Provide the [x, y] coordinate of the cell's center where the given text is located.  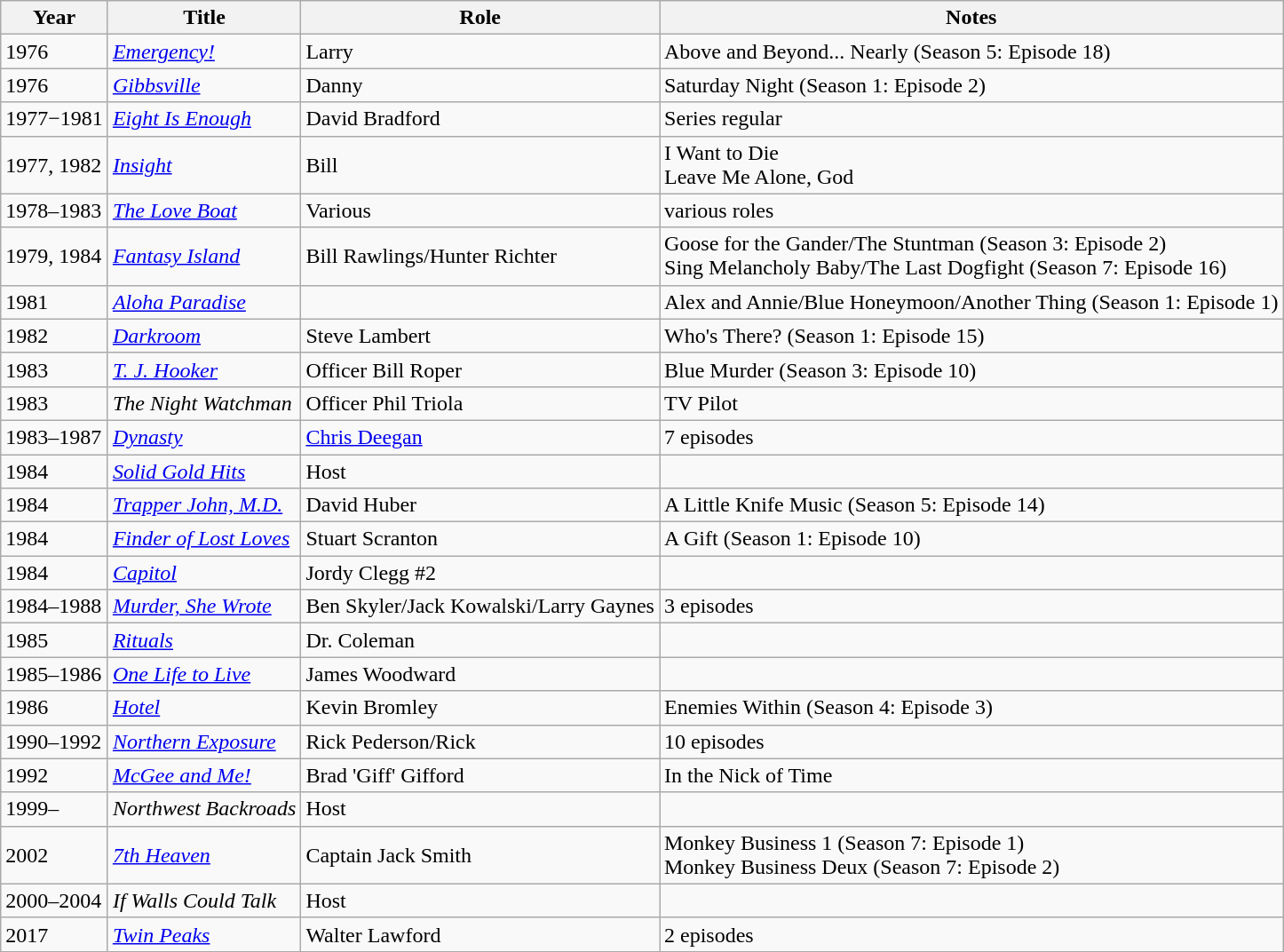
Monkey Business 1 (Season 7: Episode 1)Monkey Business Deux (Season 7: Episode 2) [971, 854]
David Bradford [480, 119]
Twin Peaks [204, 934]
Series regular [971, 119]
Role [480, 18]
Northern Exposure [204, 742]
Danny [480, 85]
1985–1986 [55, 674]
Alex and Annie/Blue Honeymoon/Another Thing (Season 1: Episode 1) [971, 302]
Solid Gold Hits [204, 472]
Chris Deegan [480, 437]
1984–1988 [55, 607]
1979, 1984 [55, 256]
2 episodes [971, 934]
Bill Rawlings/Hunter Richter [480, 256]
I Want to DieLeave Me Alone, God [971, 165]
1985 [55, 640]
Walter Lawford [480, 934]
Kevin Bromley [480, 708]
Title [204, 18]
Various [480, 210]
Blue Murder (Season 3: Episode 10) [971, 369]
Dr. Coleman [480, 640]
Insight [204, 165]
Northwest Backroads [204, 809]
Officer Bill Roper [480, 369]
1981 [55, 302]
Larry [480, 52]
Notes [971, 18]
Bill [480, 165]
In the Nick of Time [971, 775]
Aloha Paradise [204, 302]
1983–1987 [55, 437]
Enemies Within (Season 4: Episode 3) [971, 708]
James Woodward [480, 674]
Rick Pederson/Rick [480, 742]
Gibbsville [204, 85]
2017 [55, 934]
TV Pilot [971, 403]
2002 [55, 854]
1977, 1982 [55, 165]
A Gift (Season 1: Episode 10) [971, 539]
Hotel [204, 708]
Finder of Lost Loves [204, 539]
1982 [55, 336]
1990–1992 [55, 742]
10 episodes [971, 742]
Brad 'Giff' Gifford [480, 775]
One Life to Live [204, 674]
Ben Skyler/Jack Kowalski/Larry Gaynes [480, 607]
Trapper John, M.D. [204, 505]
1986 [55, 708]
1978–1983 [55, 210]
Jordy Clegg #2 [480, 573]
7th Heaven [204, 854]
David Huber [480, 505]
McGee and Me! [204, 775]
Saturday Night (Season 1: Episode 2) [971, 85]
Steve Lambert [480, 336]
Dynasty [204, 437]
1977−1981 [55, 119]
Above and Beyond... Nearly (Season 5: Episode 18) [971, 52]
Murder, She Wrote [204, 607]
Eight Is Enough [204, 119]
Emergency! [204, 52]
Fantasy Island [204, 256]
Darkroom [204, 336]
Capitol [204, 573]
The Night Watchman [204, 403]
Officer Phil Triola [480, 403]
Goose for the Gander/The Stuntman (Season 3: Episode 2)Sing Melancholy Baby/The Last Dogfight (Season 7: Episode 16) [971, 256]
7 episodes [971, 437]
Stuart Scranton [480, 539]
Captain Jack Smith [480, 854]
various roles [971, 210]
1992 [55, 775]
If Walls Could Talk [204, 900]
2000–2004 [55, 900]
1999– [55, 809]
The Love Boat [204, 210]
Year [55, 18]
Rituals [204, 640]
T. J. Hooker [204, 369]
3 episodes [971, 607]
Who's There? (Season 1: Episode 15) [971, 336]
A Little Knife Music (Season 5: Episode 14) [971, 505]
